Extract the [x, y] coordinate from the center of the cell holding the provided text.  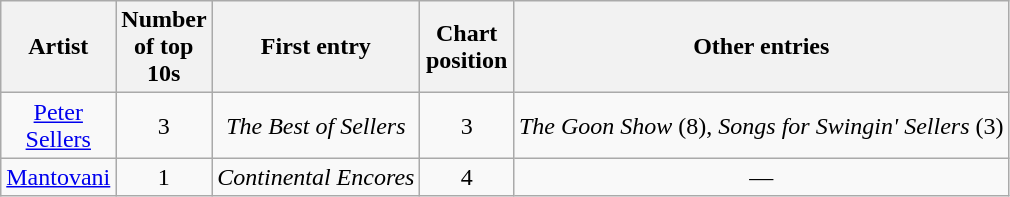
4 [467, 177]
1 [164, 177]
Number of top 10s [164, 47]
Artist [58, 47]
The Best of Sellers [316, 126]
Other entries [761, 47]
Chart position [467, 47]
Peter Sellers [58, 126]
— [761, 177]
First entry [316, 47]
Mantovani [58, 177]
Continental Encores [316, 177]
The Goon Show (8), Songs for Swingin' Sellers (3) [761, 126]
